Determine the (X, Y) coordinate at the center of the cell enclosing the given text.  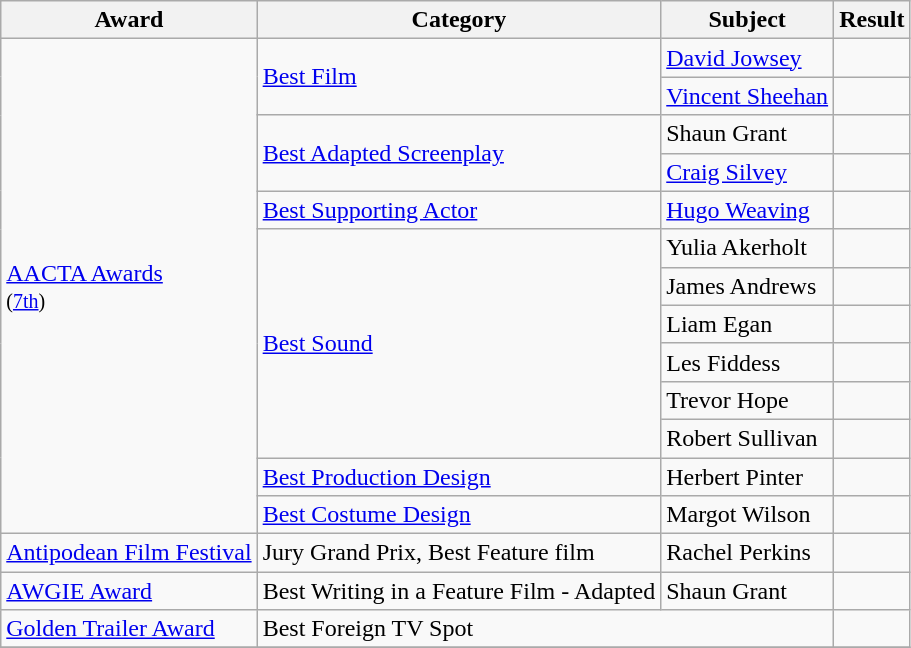
Trevor Hope (748, 400)
Subject (748, 20)
Vincent Sheehan (748, 96)
Best Adapted Screenplay (459, 153)
Best Costume Design (459, 515)
Best Sound (459, 343)
Golden Trailer Award (129, 629)
Category (459, 20)
Best Supporting Actor (459, 210)
Les Fiddess (748, 362)
Best Film (459, 77)
Antipodean Film Festival (129, 553)
Liam Egan (748, 324)
Best Writing in a Feature Film - Adapted (459, 591)
Margot Wilson (748, 515)
Herbert Pinter (748, 477)
Award (129, 20)
AWGIE Award (129, 591)
Craig Silvey (748, 172)
Best Foreign TV Spot (545, 629)
Result (872, 20)
David Jowsey (748, 58)
James Andrews (748, 286)
Jury Grand Prix, Best Feature film (459, 553)
Yulia Akerholt (748, 248)
Best Production Design (459, 477)
Rachel Perkins (748, 553)
Robert Sullivan (748, 438)
AACTA Awards(7th) (129, 286)
Hugo Weaving (748, 210)
